Output the (x, y) coordinate of the center of the cell containing the given text.  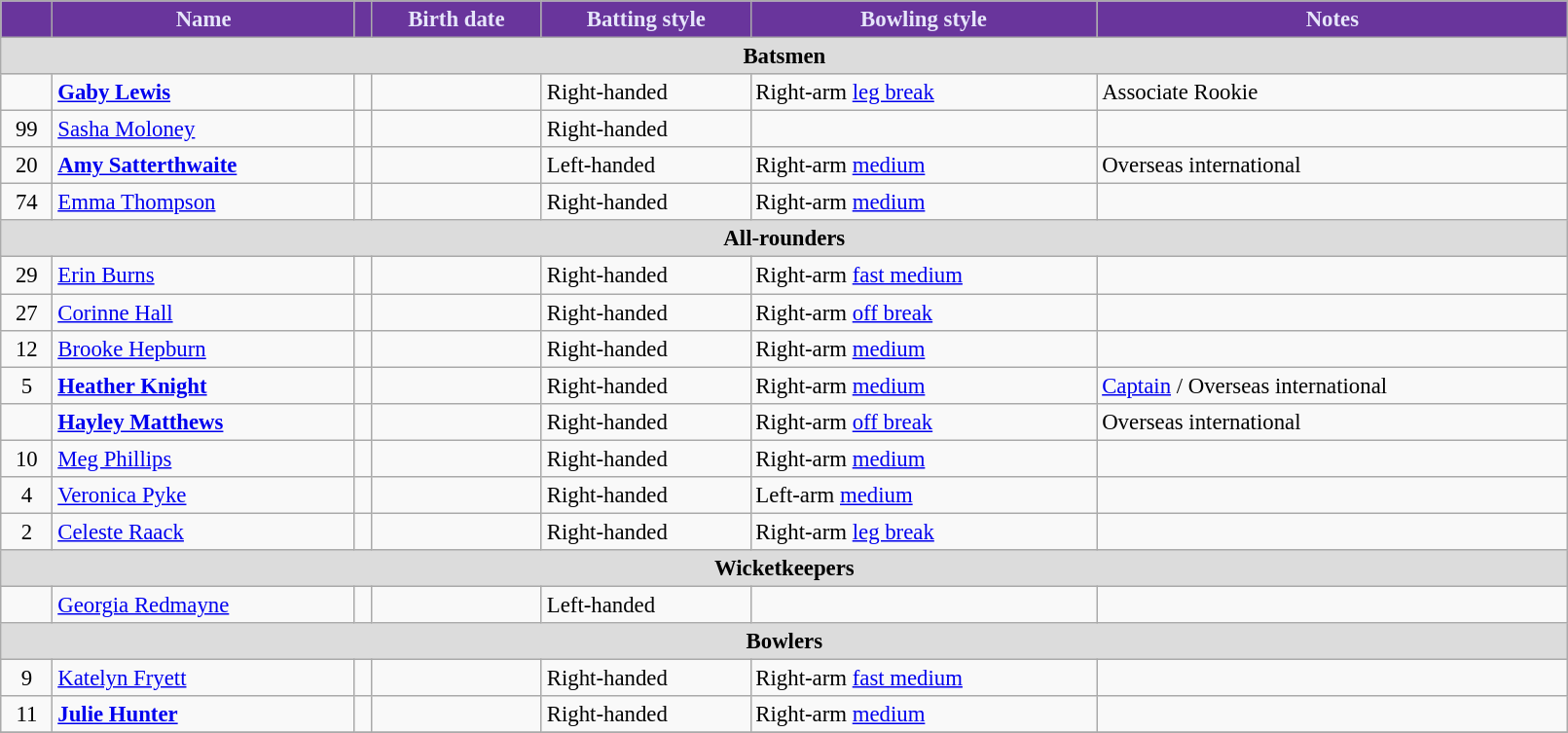
9 (27, 678)
74 (27, 202)
5 (27, 385)
Notes (1332, 19)
10 (27, 458)
Left-arm medium (924, 495)
Associate Rookie (1332, 92)
Erin Burns (203, 275)
Name (203, 19)
99 (27, 129)
Sasha Moloney (203, 129)
11 (27, 715)
27 (27, 312)
Wicketkeepers (784, 568)
Georgia Redmayne (203, 605)
Katelyn Fryett (203, 678)
4 (27, 495)
Amy Satterthwaite (203, 165)
20 (27, 165)
Emma Thompson (203, 202)
Bowlers (784, 641)
Batting style (646, 19)
Hayley Matthews (203, 421)
Julie Hunter (203, 715)
Heather Knight (203, 385)
Corinne Hall (203, 312)
All-rounders (784, 238)
12 (27, 348)
Gaby Lewis (203, 92)
2 (27, 531)
Captain / Overseas international (1332, 385)
Batsmen (784, 56)
29 (27, 275)
Bowling style (924, 19)
Birth date (456, 19)
Meg Phillips (203, 458)
Veronica Pyke (203, 495)
Celeste Raack (203, 531)
Brooke Hepburn (203, 348)
